Scan for the cell matching the given text and deliver its [X, Y] coordinate at center. 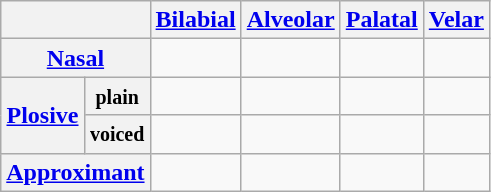
Palatal [382, 20]
Bilabial [196, 20]
Approximant [76, 172]
Velar [456, 20]
plain [117, 96]
voiced [117, 134]
Nasal [76, 58]
Plosive [42, 115]
Alveolar [290, 20]
